Provide the [X, Y] coordinate of the cell's center where the given text is located.  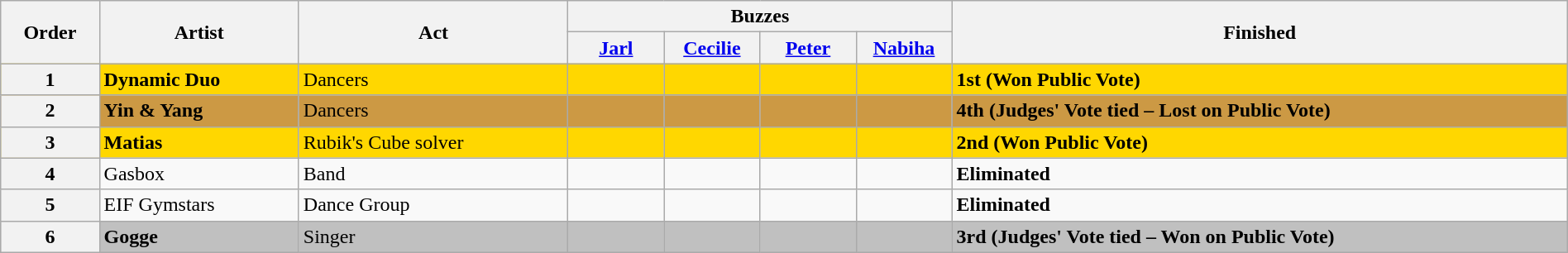
5 [50, 205]
Matias [198, 142]
Singer [433, 236]
EIF Gymstars [198, 205]
2 [50, 111]
Artist [198, 32]
3rd (Judges' Vote tied – Won on Public Vote) [1260, 236]
1st (Won Public Vote) [1260, 79]
Yin & Yang [198, 111]
Gogge [198, 236]
Dance Group [433, 205]
1 [50, 79]
Cecilie [712, 48]
Order [50, 32]
Jarl [616, 48]
Dynamic Duo [198, 79]
Gasbox [198, 174]
Rubik's Cube solver [433, 142]
Finished [1260, 32]
Buzzes [760, 17]
4 [50, 174]
Band [433, 174]
3 [50, 142]
2nd (Won Public Vote) [1260, 142]
4th (Judges' Vote tied – Lost on Public Vote) [1260, 111]
6 [50, 236]
Act [433, 32]
Peter [808, 48]
Nabiha [904, 48]
